Output the (X, Y) coordinate of the center of the cell containing the given text.  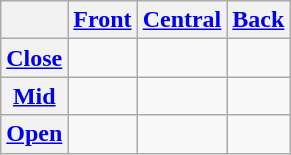
Close (34, 58)
Back (258, 20)
Mid (34, 96)
Central (182, 20)
Open (34, 134)
Front (102, 20)
